For the text-containing cell, return its midpoint in [x, y] coordinate format. 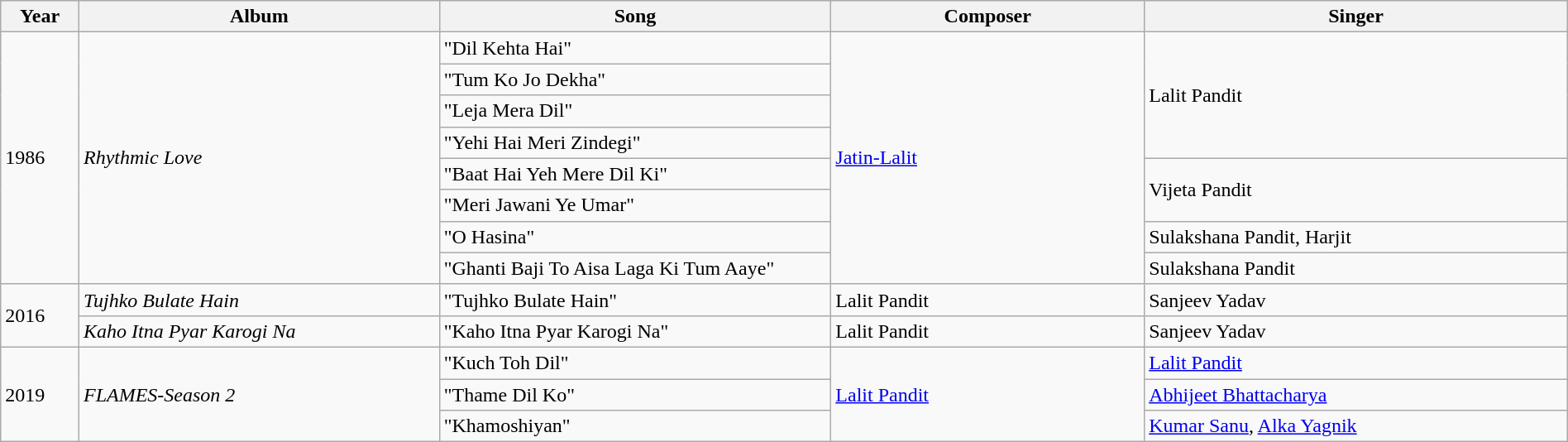
Kumar Sanu, Alka Yagnik [1356, 426]
2019 [40, 394]
Vijeta Pandit [1356, 190]
"Khamoshiyan" [635, 426]
Album [259, 17]
"Meri Jawani Ye Umar" [635, 205]
2016 [40, 315]
"Tujhko Bulate Hain" [635, 300]
"Yehi Hai Meri Zindegi" [635, 142]
1986 [40, 158]
"Tum Ko Jo Dekha" [635, 79]
Singer [1356, 17]
"Leja Mera Dil" [635, 111]
Abhijeet Bhattacharya [1356, 395]
Year [40, 17]
"Baat Hai Yeh Mere Dil Ki" [635, 174]
FLAMES-Season 2 [259, 394]
"Dil Kehta Hai" [635, 48]
Sulakshana Pandit [1356, 268]
Jatin-Lalit [987, 158]
Tujhko Bulate Hain [259, 300]
Kaho Itna Pyar Karogi Na [259, 331]
"O Hasina" [635, 237]
Rhythmic Love [259, 158]
Song [635, 17]
Sulakshana Pandit, Harjit [1356, 237]
"Kaho Itna Pyar Karogi Na" [635, 331]
"Kuch Toh Dil" [635, 363]
Composer [987, 17]
"Thame Dil Ko" [635, 395]
"Ghanti Baji To Aisa Laga Ki Tum Aaye" [635, 268]
